Provide the (x, y) coordinate of the cell's center where the given text is located.  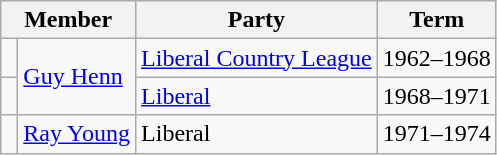
1962–1968 (436, 58)
1971–1974 (436, 134)
Member (68, 20)
Guy Henn (77, 77)
Term (436, 20)
Party (257, 20)
Liberal Country League (257, 58)
Ray Young (77, 134)
1968–1971 (436, 96)
